Return [x, y] of the center of cell containing provided text 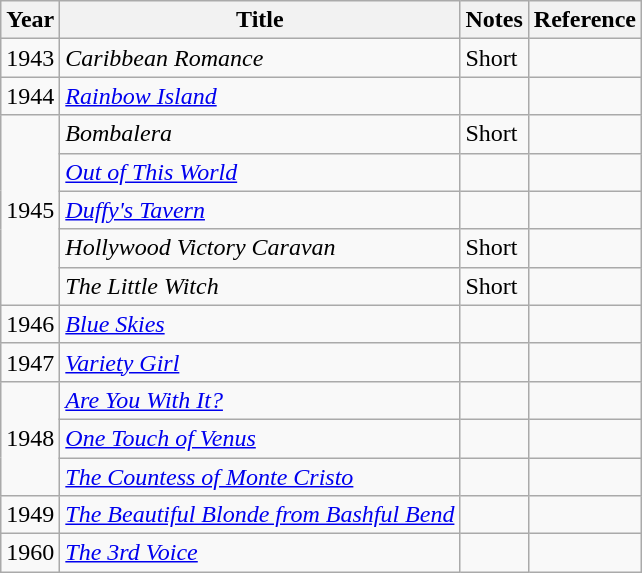
Blue Skies [260, 324]
The Little Witch [260, 286]
1949 [30, 515]
Rainbow Island [260, 96]
1943 [30, 58]
Notes [494, 20]
Hollywood Victory Caravan [260, 248]
Bombalera [260, 134]
Duffy's Tavern [260, 210]
Are You With It? [260, 400]
Reference [584, 20]
1947 [30, 362]
The 3rd Voice [260, 553]
Year [30, 20]
Title [260, 20]
1948 [30, 438]
Caribbean Romance [260, 58]
One Touch of Venus [260, 438]
1946 [30, 324]
Out of This World [260, 172]
1944 [30, 96]
1945 [30, 210]
The Beautiful Blonde from Bashful Bend [260, 515]
1960 [30, 553]
The Countess of Monte Cristo [260, 477]
Variety Girl [260, 362]
